Output the (x, y) coordinate of the center of the cell containing the given text.  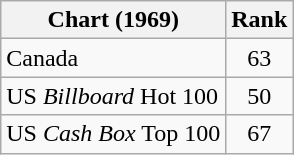
US Cash Box Top 100 (114, 134)
Rank (260, 20)
Chart (1969) (114, 20)
67 (260, 134)
US Billboard Hot 100 (114, 96)
63 (260, 58)
50 (260, 96)
Canada (114, 58)
